Detect which cell encompasses the target text, then output its [X, Y] center coordinate. 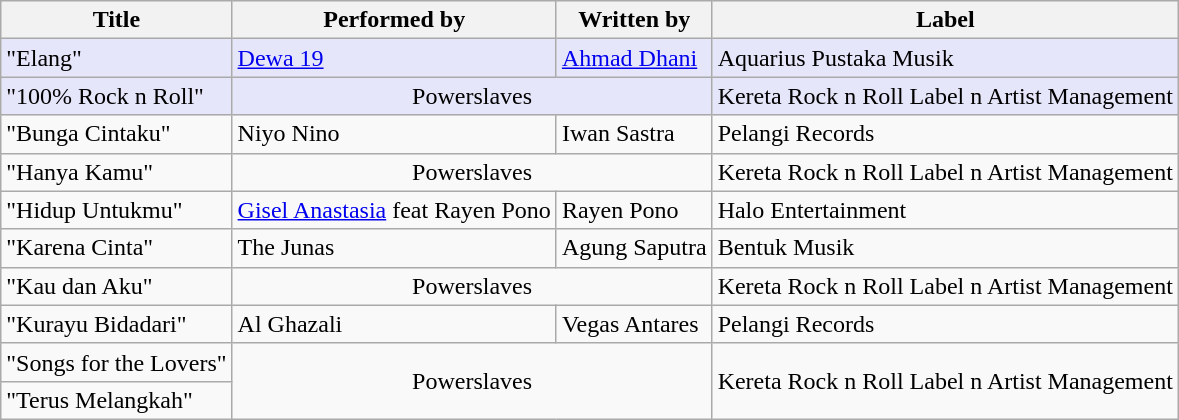
"Bunga Cintaku" [116, 134]
The Junas [394, 248]
"Hanya Kamu" [116, 172]
Rayen Pono [634, 210]
"Kau dan Aku" [116, 286]
"Kurayu Bidadari" [116, 324]
"Hidup Untukmu" [116, 210]
Label [945, 20]
Iwan Sastra [634, 134]
Performed by [394, 20]
Halo Entertainment [945, 210]
"Elang" [116, 58]
Gisel Anastasia feat Rayen Pono [394, 210]
Title [116, 20]
Aquarius Pustaka Musik [945, 58]
Dewa 19 [394, 58]
Al Ghazali [394, 324]
"Terus Melangkah" [116, 400]
Agung Saputra [634, 248]
Bentuk Musik [945, 248]
Written by [634, 20]
"100% Rock n Roll" [116, 96]
Vegas Antares [634, 324]
Niyo Nino [394, 134]
Ahmad Dhani [634, 58]
"Songs for the Lovers" [116, 362]
"Karena Cinta" [116, 248]
